From the cell containing the given text, extract its center point as (x, y) coordinate. 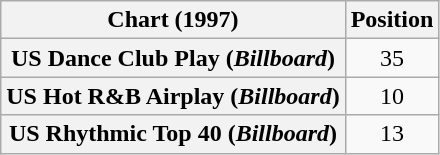
Chart (1997) (173, 20)
13 (392, 134)
Position (392, 20)
10 (392, 96)
US Rhythmic Top 40 (Billboard) (173, 134)
US Dance Club Play (Billboard) (173, 58)
35 (392, 58)
US Hot R&B Airplay (Billboard) (173, 96)
